From the cell containing the given text, extract its center point as (X, Y) coordinate. 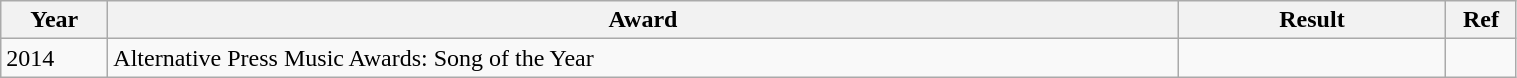
Result (1312, 20)
2014 (54, 58)
Award (643, 20)
Year (54, 20)
Alternative Press Music Awards: Song of the Year (643, 58)
Ref (1481, 20)
